Return (x, y) of the center of cell containing provided text 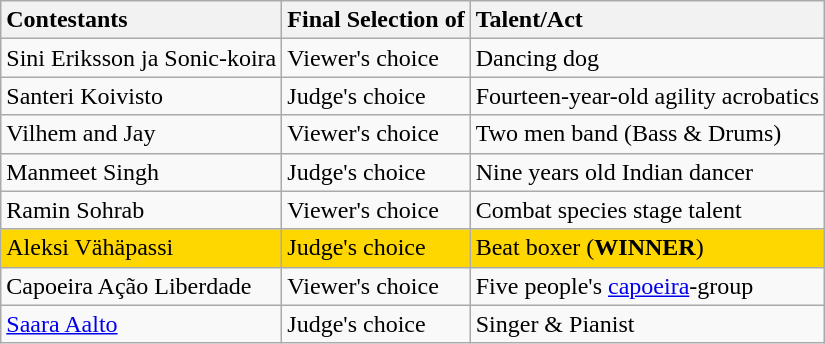
Beat boxer (WINNER) (647, 248)
Final Selection of (376, 20)
Ramin Sohrab (142, 210)
Sini Eriksson ja Sonic-koira (142, 58)
Aleksi Vähäpassi (142, 248)
Two men band (Bass & Drums) (647, 134)
Capoeira Ação Liberdade (142, 286)
Vilhem and Jay (142, 134)
Saara Aalto (142, 324)
Fourteen-year-old agility acrobatics (647, 96)
Singer & Pianist (647, 324)
Dancing dog (647, 58)
Contestants (142, 20)
Combat species stage talent (647, 210)
Manmeet Singh (142, 172)
Nine years old Indian dancer (647, 172)
Five people's capoeira-group (647, 286)
Santeri Koivisto (142, 96)
Talent/Act (647, 20)
